From the cell containing the given text, extract its center point as [X, Y] coordinate. 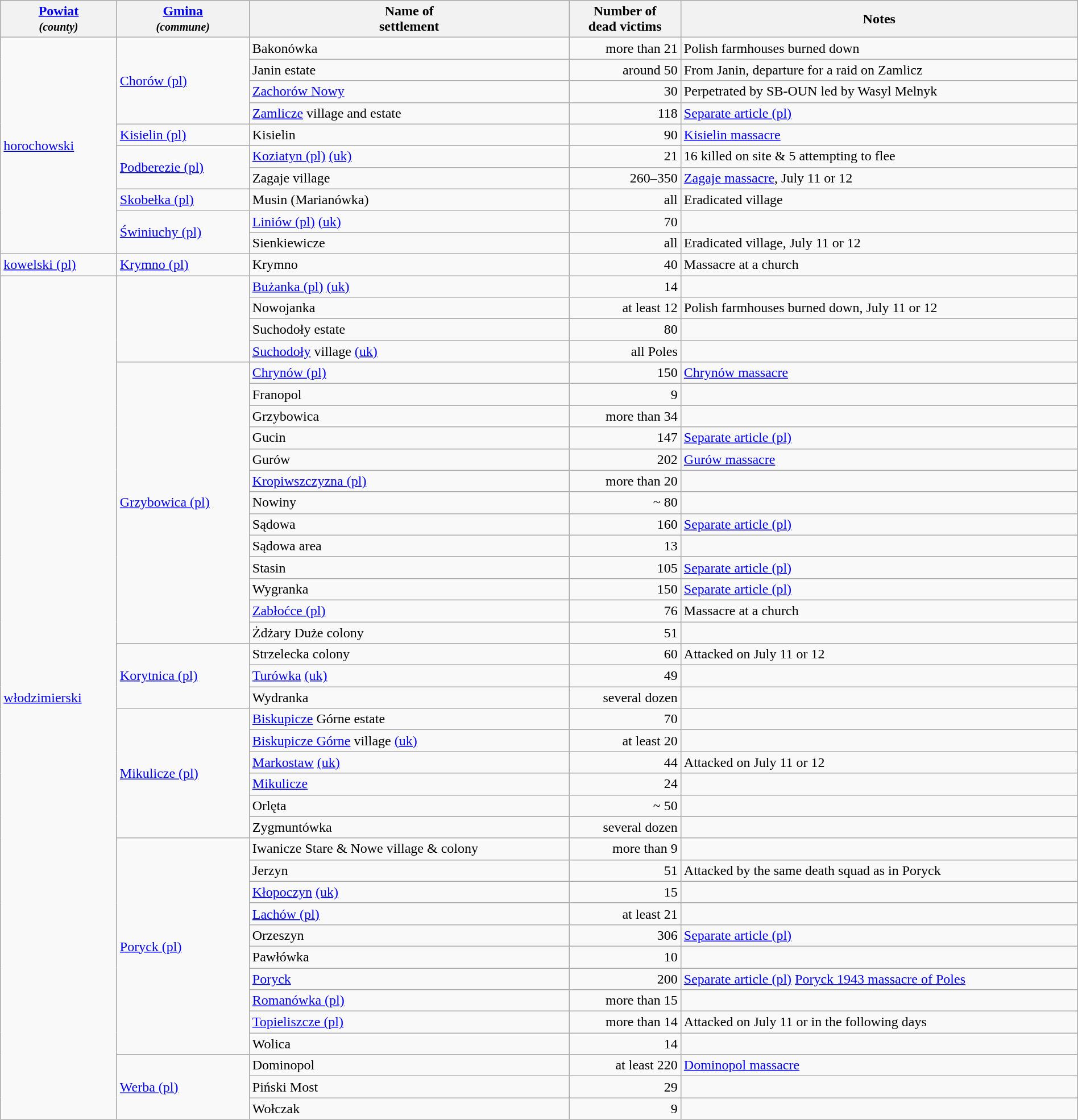
Zachorów Nowy [409, 92]
Strzelecka colony [409, 654]
Gucin [409, 438]
Kłopoczyn (uk) [409, 892]
Skobełka (pl) [183, 200]
Attacked by the same death squad as in Poryck [879, 870]
10 [625, 957]
Number of dead victims [625, 19]
Werba (pl) [183, 1087]
Kropiwszczyzna (pl) [409, 481]
Gmina (commune) [183, 19]
21 [625, 156]
30 [625, 92]
Markostaw (uk) [409, 762]
Krymno (pl) [183, 264]
From Janin, departure for a raid on Zamlicz [879, 70]
60 [625, 654]
Dominopol [409, 1065]
260–350 [625, 178]
horochowski [59, 146]
Janin estate [409, 70]
76 [625, 611]
Name of settlement [409, 19]
Żdżary Duże colony [409, 633]
200 [625, 978]
Grzybowica (pl) [183, 503]
Chorów (pl) [183, 81]
Sienkiewicze [409, 243]
more than 15 [625, 1001]
44 [625, 762]
Musin (Marianówka) [409, 200]
Orzeszyn [409, 935]
Mikulicze [409, 784]
Lachów (pl) [409, 914]
Zagaje massacre, July 11 or 12 [879, 178]
Notes [879, 19]
Bakonówka [409, 48]
Dominopol massacre [879, 1065]
Piński Most [409, 1087]
Kisielin massacre [879, 135]
147 [625, 438]
all Poles [625, 351]
more than 9 [625, 849]
Eradicated village [879, 200]
Nowojanka [409, 308]
Polish farmhouses burned down, July 11 or 12 [879, 308]
40 [625, 264]
Kisielin [409, 135]
Koziatyn (pl) (uk) [409, 156]
Orlęta [409, 806]
Nowiny [409, 503]
Sądowa [409, 524]
Separate article (pl) Poryck 1943 massacre of Poles [879, 978]
49 [625, 676]
around 50 [625, 70]
~ 80 [625, 503]
Wołczak [409, 1109]
Zygmuntówka [409, 827]
160 [625, 524]
Attacked on July 11 or in the following days [879, 1022]
105 [625, 567]
more than 14 [625, 1022]
Bużanka (pl) (uk) [409, 286]
Zamlicze village and estate [409, 113]
Poryck (pl) [183, 946]
90 [625, 135]
Gurów [409, 459]
15 [625, 892]
more than 34 [625, 416]
Suchodoły estate [409, 330]
at least 12 [625, 308]
118 [625, 113]
more than 20 [625, 481]
Biskupicze Górne village (uk) [409, 741]
at least 220 [625, 1065]
16 killed on site & 5 attempting to flee [879, 156]
włodzimierski [59, 697]
Iwanicze Stare & Nowe village & colony [409, 849]
24 [625, 784]
Kisielin (pl) [183, 135]
Sądowa area [409, 546]
Perpetrated by SB-OUN led by Wasyl Melnyk [879, 92]
Zagaje village [409, 178]
Krymno [409, 264]
Grzybowica [409, 416]
Topieliszcze (pl) [409, 1022]
Liniów (pl) (uk) [409, 221]
Wolica [409, 1044]
Turówka (uk) [409, 676]
Korytnica (pl) [183, 676]
202 [625, 459]
Chrynów (pl) [409, 373]
kowelski (pl) [59, 264]
Mikulicze (pl) [183, 773]
Jerzyn [409, 870]
80 [625, 330]
Wydranka [409, 698]
Podberezie (pl) [183, 167]
Suchodoły village (uk) [409, 351]
~ 50 [625, 806]
Chrynów massacre [879, 373]
29 [625, 1087]
Poryck [409, 978]
at least 21 [625, 914]
306 [625, 935]
Powiat (county) [59, 19]
more than 21 [625, 48]
Stasin [409, 567]
Romanówka (pl) [409, 1001]
Polish farmhouses burned down [879, 48]
Pawłówka [409, 957]
Franopol [409, 395]
13 [625, 546]
Zabłoćce (pl) [409, 611]
Wygranka [409, 589]
Biskupicze Górne estate [409, 719]
Eradicated village, July 11 or 12 [879, 243]
at least 20 [625, 741]
Gurów massacre [879, 459]
Świniuchy (pl) [183, 232]
